Return [x, y] of the center of cell containing provided text 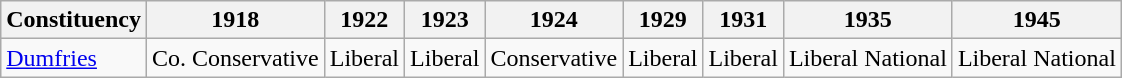
1924 [554, 20]
1935 [868, 20]
1923 [445, 20]
1929 [663, 20]
Co. Conservative [235, 58]
1922 [364, 20]
1918 [235, 20]
1945 [1036, 20]
1931 [743, 20]
Constituency [74, 20]
Dumfries [74, 58]
Conservative [554, 58]
